Search for the cell housing the specified text and yield its [x, y] center coordinate. 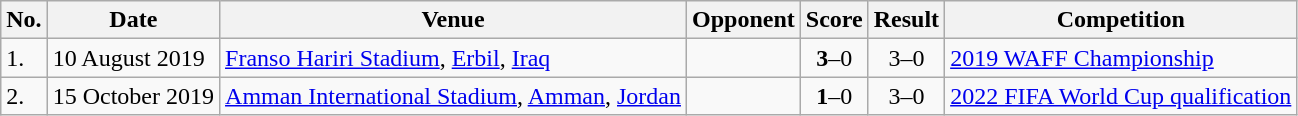
2019 WAFF Championship [1121, 58]
2022 FIFA World Cup qualification [1121, 96]
Date [133, 20]
15 October 2019 [133, 96]
Opponent [744, 20]
Franso Hariri Stadium, Erbil, Iraq [454, 58]
Amman International Stadium, Amman, Jordan [454, 96]
2. [24, 96]
Score [834, 20]
Competition [1121, 20]
10 August 2019 [133, 58]
No. [24, 20]
1. [24, 58]
Venue [454, 20]
Result [906, 20]
1–0 [834, 96]
